Find where the given text appears and provide that cell's center as (X, Y) coordinate. 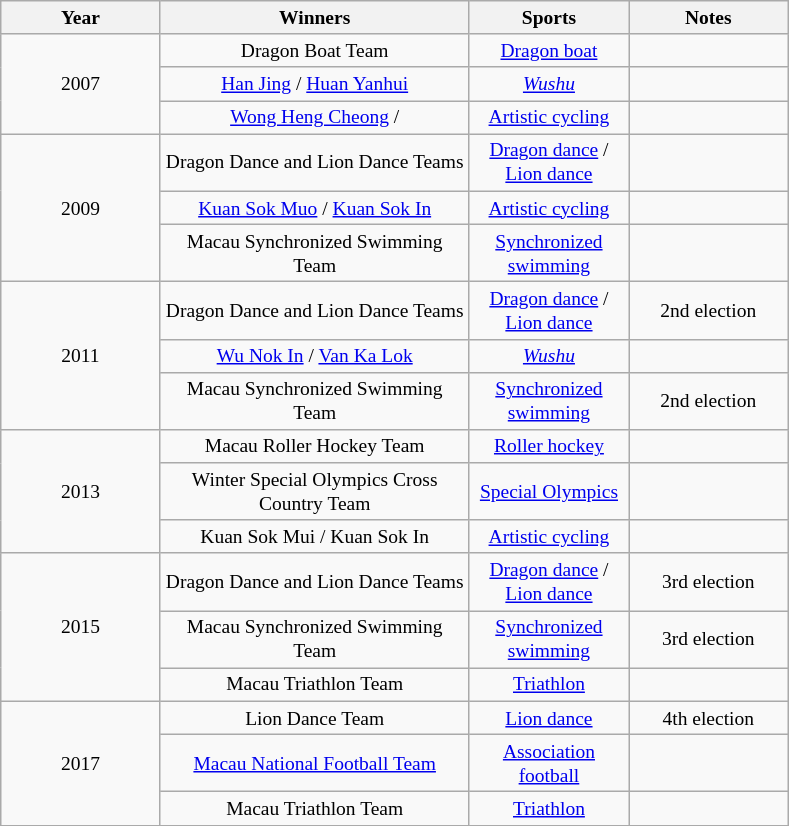
Sports (548, 18)
Wong Heng Cheong / (314, 118)
Association football (548, 764)
Wu Nok In / Van Ka Lok (314, 356)
Dragon Boat Team (314, 50)
Macau Roller Hockey Team (314, 446)
Dragon boat (548, 50)
4th election (708, 718)
2007 (80, 84)
Notes (708, 18)
Winners (314, 18)
Lion Dance Team (314, 718)
Winter Special Olympics Cross Country Team (314, 492)
Roller hockey (548, 446)
Han Jing / Huan Yanhui (314, 84)
Year (80, 18)
2015 (80, 627)
2013 (80, 492)
2009 (80, 208)
Kuan Sok Mui / Kuan Sok In (314, 536)
2011 (80, 356)
Special Olympics (548, 492)
Lion dance (548, 718)
2017 (80, 763)
Macau National Football Team (314, 764)
Kuan Sok Muo / Kuan Sok In (314, 208)
